Output the [X, Y] coordinate of the center of the cell containing the given text.  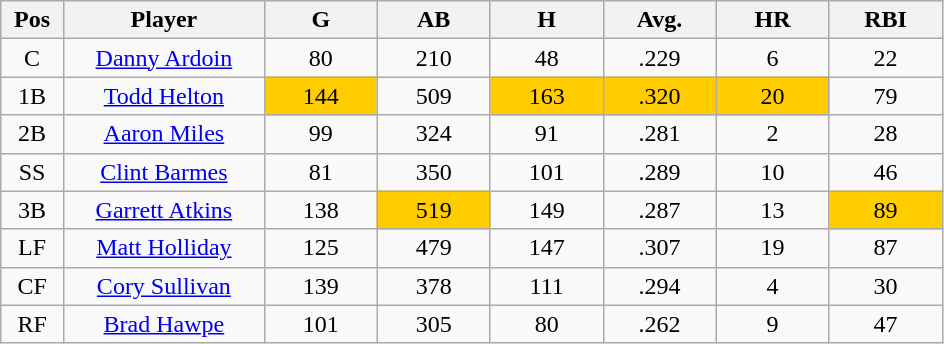
20 [772, 96]
305 [434, 324]
519 [434, 210]
CF [32, 286]
479 [434, 248]
6 [772, 58]
99 [320, 134]
89 [886, 210]
149 [546, 210]
.320 [660, 96]
H [546, 20]
3B [32, 210]
LF [32, 248]
.307 [660, 248]
Aaron Miles [164, 134]
RF [32, 324]
48 [546, 58]
Clint Barmes [164, 172]
C [32, 58]
28 [886, 134]
.289 [660, 172]
9 [772, 324]
Todd Helton [164, 96]
13 [772, 210]
163 [546, 96]
139 [320, 286]
SS [32, 172]
79 [886, 96]
210 [434, 58]
RBI [886, 20]
87 [886, 248]
324 [434, 134]
47 [886, 324]
Brad Hawpe [164, 324]
.294 [660, 286]
22 [886, 58]
350 [434, 172]
144 [320, 96]
81 [320, 172]
4 [772, 286]
378 [434, 286]
2B [32, 134]
30 [886, 286]
Cory Sullivan [164, 286]
19 [772, 248]
111 [546, 286]
.287 [660, 210]
147 [546, 248]
Garrett Atkins [164, 210]
10 [772, 172]
Avg. [660, 20]
Matt Holliday [164, 248]
46 [886, 172]
G [320, 20]
2 [772, 134]
Pos [32, 20]
138 [320, 210]
1B [32, 96]
.229 [660, 58]
.281 [660, 134]
.262 [660, 324]
AB [434, 20]
125 [320, 248]
Player [164, 20]
Danny Ardoin [164, 58]
HR [772, 20]
509 [434, 96]
91 [546, 134]
